Extract the (X, Y) coordinate from the center of the cell holding the provided text.  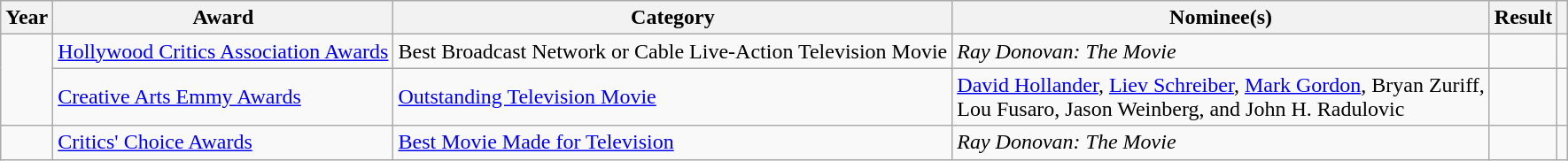
Best Movie Made for Television (673, 142)
Best Broadcast Network or Cable Live-Action Television Movie (673, 51)
Critics' Choice Awards (223, 142)
Award (223, 18)
Result (1523, 18)
Creative Arts Emmy Awards (223, 97)
Category (673, 18)
Nominee(s) (1221, 18)
Hollywood Critics Association Awards (223, 51)
Year (27, 18)
David Hollander, Liev Schreiber, Mark Gordon, Bryan Zuriff, Lou Fusaro, Jason Weinberg, and John H. Radulovic (1221, 97)
Outstanding Television Movie (673, 97)
